Detect which cell encompasses the target text, then output its [X, Y] center coordinate. 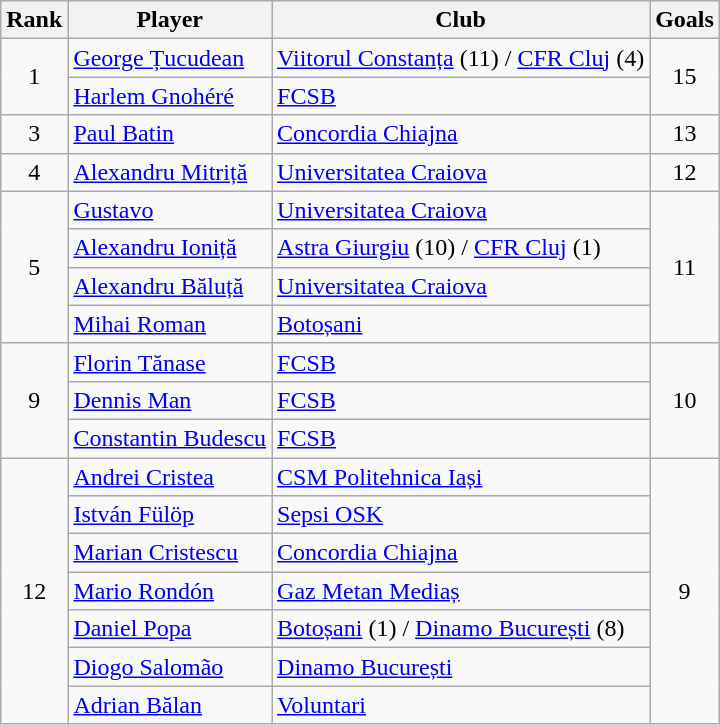
Mihai Roman [170, 324]
Voluntari [461, 705]
Paul Batin [170, 134]
István Fülöp [170, 515]
Goals [685, 20]
Club [461, 20]
Alexandru Mitriță [170, 172]
Botoșani (1) / Dinamo București (8) [461, 629]
3 [34, 134]
Diogo Salomão [170, 667]
Marian Cristescu [170, 553]
Andrei Cristea [170, 477]
11 [685, 267]
Viitorul Constanța (11) / CFR Cluj (4) [461, 58]
CSM Politehnica Iași [461, 477]
Rank [34, 20]
Constantin Budescu [170, 438]
Dinamo București [461, 667]
Mario Rondón [170, 591]
Dennis Man [170, 400]
1 [34, 77]
Astra Giurgiu (10) / CFR Cluj (1) [461, 248]
Botoșani [461, 324]
Gaz Metan Mediaș [461, 591]
13 [685, 134]
Player [170, 20]
5 [34, 267]
Adrian Bălan [170, 705]
Gustavo [170, 210]
Harlem Gnohéré [170, 96]
Sepsi OSK [461, 515]
Daniel Popa [170, 629]
Florin Tănase [170, 362]
4 [34, 172]
George Țucudean [170, 58]
10 [685, 400]
15 [685, 77]
Alexandru Băluță [170, 286]
Alexandru Ioniță [170, 248]
